For the text-containing cell, return its midpoint in (x, y) coordinate format. 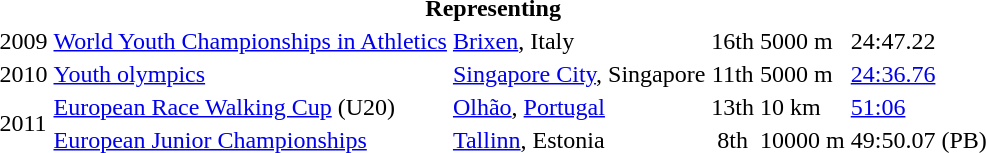
10 km (803, 107)
World Youth Championships in Athletics (250, 41)
11th (733, 74)
Singapore City, Singapore (578, 74)
Olhão, Portugal (578, 107)
13th (733, 107)
16th (733, 41)
European Race Walking Cup (U20) (250, 107)
Brixen, Italy (578, 41)
Youth olympics (250, 74)
